Extract the (x, y) coordinate from the center of the cell holding the provided text.  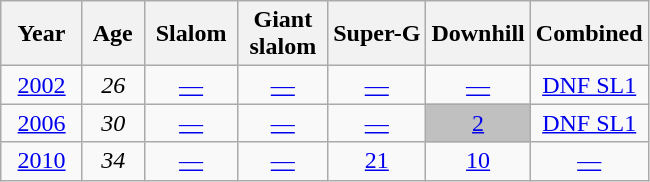
2006 (42, 123)
30 (113, 123)
2010 (42, 161)
26 (113, 85)
10 (478, 161)
Downhill (478, 34)
Combined (589, 34)
Giant slalom (283, 34)
2002 (42, 85)
Year (42, 34)
Super-G (377, 34)
Age (113, 34)
34 (113, 161)
21 (377, 161)
Slalom (191, 34)
2 (478, 123)
